Return (X, Y) of the center of cell containing provided text 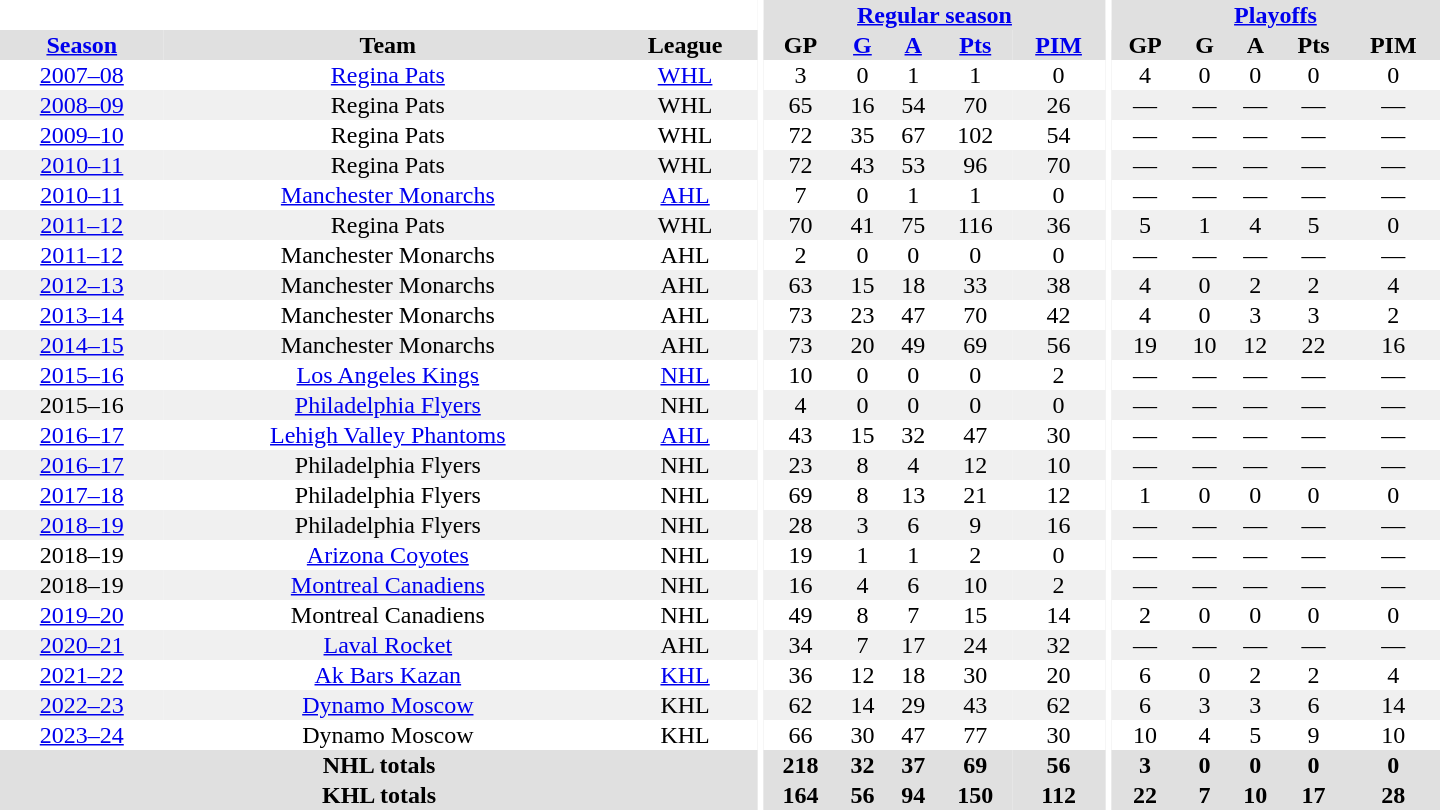
41 (862, 225)
Ak Bars Kazan (388, 675)
Los Angeles Kings (388, 375)
Playoffs (1276, 15)
112 (1058, 795)
35 (862, 135)
96 (976, 165)
2009–10 (82, 135)
75 (914, 225)
2007–08 (82, 75)
Regular season (935, 15)
66 (800, 735)
NHL totals (379, 765)
13 (914, 495)
26 (1058, 105)
2014–15 (82, 345)
2013–14 (82, 315)
102 (976, 135)
65 (800, 105)
164 (800, 795)
67 (914, 135)
2020–21 (82, 645)
218 (800, 765)
Season (82, 45)
42 (1058, 315)
21 (976, 495)
2012–13 (82, 285)
League (685, 45)
24 (976, 645)
34 (800, 645)
150 (976, 795)
KHL totals (379, 795)
77 (976, 735)
116 (976, 225)
Arizona Coyotes (388, 555)
2019–20 (82, 615)
2017–18 (82, 495)
53 (914, 165)
94 (914, 795)
2021–22 (82, 675)
Lehigh Valley Phantoms (388, 435)
33 (976, 285)
2008–09 (82, 105)
Laval Rocket (388, 645)
2022–23 (82, 705)
38 (1058, 285)
Team (388, 45)
37 (914, 765)
29 (914, 705)
2023–24 (82, 735)
63 (800, 285)
